Locate the cell with the specified text and output its [X, Y] center coordinate. 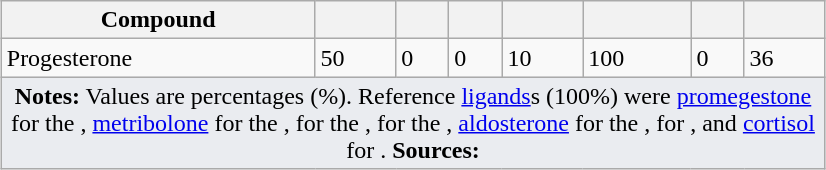
100 [637, 58]
50 [356, 58]
Progesterone [158, 58]
36 [784, 58]
10 [542, 58]
Compound [158, 20]
